Extract the (X, Y) coordinate from the center of the cell holding the provided text.  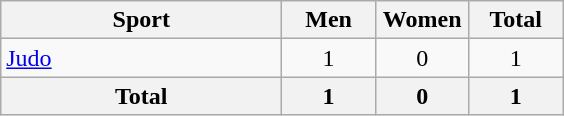
Men (329, 20)
Sport (142, 20)
Judo (142, 58)
Women (422, 20)
